Search for the cell housing the specified text and yield its [x, y] center coordinate. 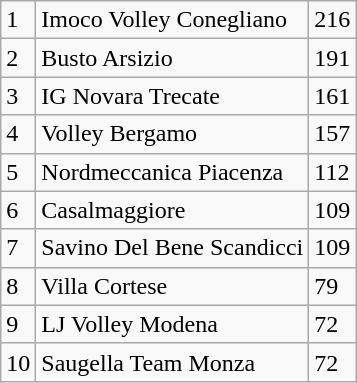
161 [332, 96]
79 [332, 286]
6 [18, 210]
Imoco Volley Conegliano [172, 20]
216 [332, 20]
112 [332, 172]
4 [18, 134]
2 [18, 58]
Savino Del Bene Scandicci [172, 248]
Villa Cortese [172, 286]
Busto Arsizio [172, 58]
Volley Bergamo [172, 134]
7 [18, 248]
8 [18, 286]
LJ Volley Modena [172, 324]
9 [18, 324]
Nordmeccanica Piacenza [172, 172]
1 [18, 20]
157 [332, 134]
IG Novara Trecate [172, 96]
10 [18, 362]
Saugella Team Monza [172, 362]
Casalmaggiore [172, 210]
5 [18, 172]
191 [332, 58]
3 [18, 96]
